Locate the cell with the specified text and output its [X, Y] center coordinate. 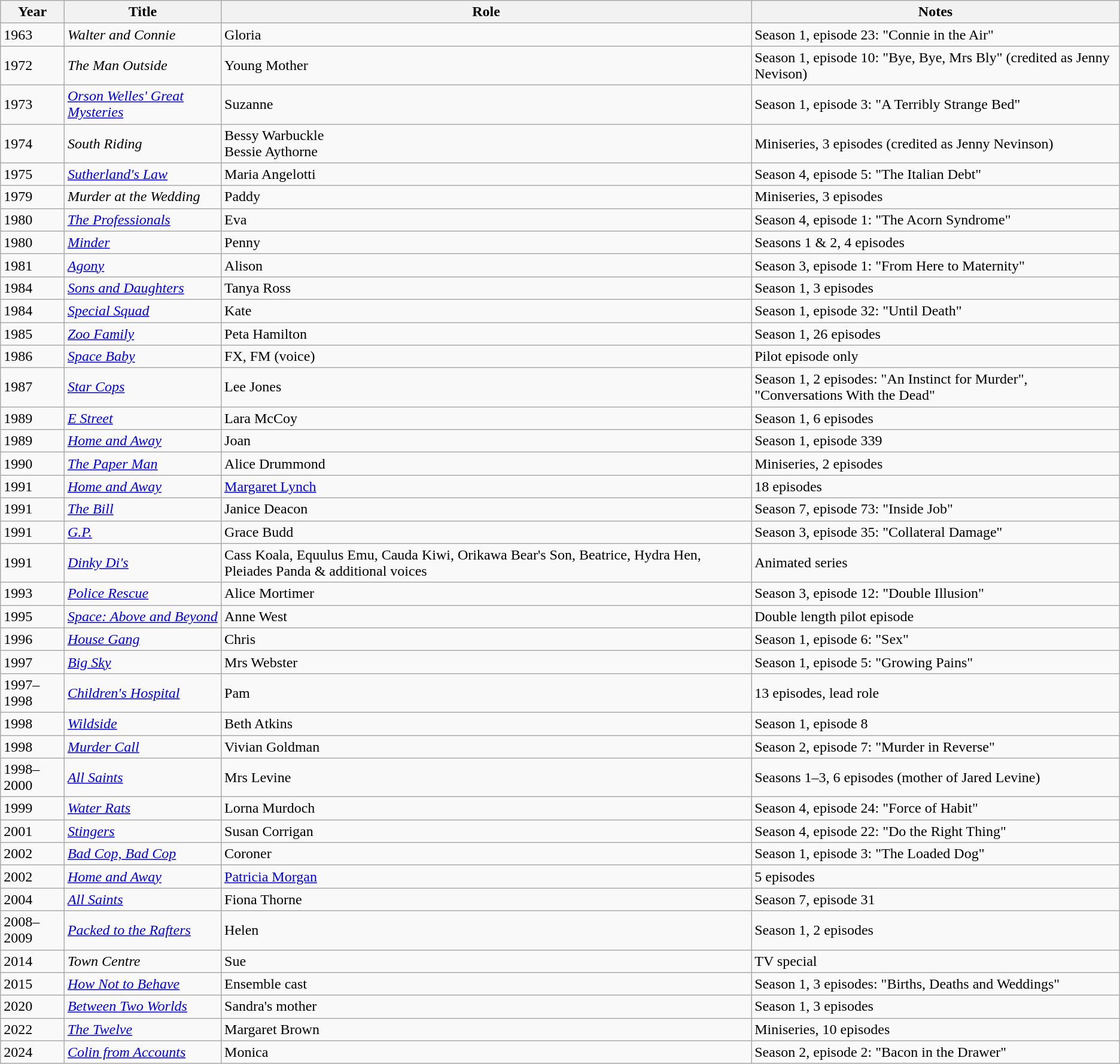
E Street [142, 418]
1975 [32, 174]
Police Rescue [142, 594]
Pam [486, 693]
Maria Angelotti [486, 174]
Mrs Webster [486, 662]
Wildside [142, 723]
Season 1, episode 6: "Sex" [936, 639]
FX, FM (voice) [486, 357]
1996 [32, 639]
Season 1, episode 5: "Growing Pains" [936, 662]
Sutherland's Law [142, 174]
Title [142, 12]
Anne West [486, 616]
Role [486, 12]
1993 [32, 594]
1997 [32, 662]
The Man Outside [142, 66]
The Twelve [142, 1029]
Town Centre [142, 961]
Coroner [486, 854]
Season 4, episode 24: "Force of Habit" [936, 808]
2008–2009 [32, 930]
Season 3, episode 35: "Collateral Damage" [936, 532]
Miniseries, 2 episodes [936, 464]
Animated series [936, 563]
Packed to the Rafters [142, 930]
Beth Atkins [486, 723]
Cass Koala, Equulus Emu, Cauda Kiwi, Orikawa Bear's Son, Beatrice, Hydra Hen, Pleiades Panda & additional voices [486, 563]
Susan Corrigan [486, 831]
Lee Jones [486, 388]
Kate [486, 311]
Eva [486, 220]
Season 1, episode 3: "A Terribly Strange Bed" [936, 104]
2001 [32, 831]
Season 3, episode 1: "From Here to Maternity" [936, 265]
Space Baby [142, 357]
1995 [32, 616]
Young Mother [486, 66]
1981 [32, 265]
The Paper Man [142, 464]
Miniseries, 3 episodes (credited as Jenny Nevinson) [936, 144]
Season 4, episode 22: "Do the Right Thing" [936, 831]
Season 1, 3 episodes: "Births, Deaths and Weddings" [936, 984]
2022 [32, 1029]
Alice Drummond [486, 464]
Bessy WarbuckleBessie Aythorne [486, 144]
2015 [32, 984]
Janice Deacon [486, 509]
1999 [32, 808]
The Professionals [142, 220]
Vivian Goldman [486, 746]
The Bill [142, 509]
Special Squad [142, 311]
Children's Hospital [142, 693]
Tanya Ross [486, 288]
Season 1, episode 23: "Connie in the Air" [936, 35]
Margaret Lynch [486, 487]
Between Two Worlds [142, 1007]
Pilot episode only [936, 357]
Star Cops [142, 388]
Lara McCoy [486, 418]
2014 [32, 961]
Orson Welles' Great Mysteries [142, 104]
Paddy [486, 197]
Colin from Accounts [142, 1052]
Patricia Morgan [486, 877]
1987 [32, 388]
Peta Hamilton [486, 333]
Mrs Levine [486, 778]
1998–2000 [32, 778]
Season 3, episode 12: "Double Illusion" [936, 594]
Minder [142, 242]
Season 1, 26 episodes [936, 333]
South Riding [142, 144]
2024 [32, 1052]
Double length pilot episode [936, 616]
Season 1, episode 10: "Bye, Bye, Mrs Bly" (credited as Jenny Nevison) [936, 66]
Season 1, 2 episodes [936, 930]
Margaret Brown [486, 1029]
Notes [936, 12]
How Not to Behave [142, 984]
Murder Call [142, 746]
18 episodes [936, 487]
1972 [32, 66]
Dinky Di's [142, 563]
2020 [32, 1007]
G.P. [142, 532]
Big Sky [142, 662]
Season 4, episode 1: "The Acorn Syndrome" [936, 220]
Bad Cop, Bad Cop [142, 854]
Year [32, 12]
Joan [486, 441]
Season 1, episode 32: "Until Death" [936, 311]
Season 2, episode 7: "Murder in Reverse" [936, 746]
Monica [486, 1052]
Miniseries, 3 episodes [936, 197]
Suzanne [486, 104]
Zoo Family [142, 333]
Season 1, 6 episodes [936, 418]
Seasons 1–3, 6 episodes (mother of Jared Levine) [936, 778]
Grace Budd [486, 532]
1985 [32, 333]
Ensemble cast [486, 984]
Agony [142, 265]
Space: Above and Beyond [142, 616]
Sue [486, 961]
Season 1, episode 339 [936, 441]
Sons and Daughters [142, 288]
Season 2, episode 2: "Bacon in the Drawer" [936, 1052]
Seasons 1 & 2, 4 episodes [936, 242]
Season 1, 2 episodes: "An Instinct for Murder", "Conversations With the Dead" [936, 388]
Alice Mortimer [486, 594]
Sandra's mother [486, 1007]
1963 [32, 35]
1990 [32, 464]
Lorna Murdoch [486, 808]
1973 [32, 104]
5 episodes [936, 877]
Season 7, episode 31 [936, 899]
Season 4, episode 5: "The Italian Debt" [936, 174]
Water Rats [142, 808]
Alison [486, 265]
Season 1, episode 8 [936, 723]
Miniseries, 10 episodes [936, 1029]
Chris [486, 639]
13 episodes, lead role [936, 693]
House Gang [142, 639]
Stingers [142, 831]
Penny [486, 242]
1986 [32, 357]
Season 1, episode 3: "The Loaded Dog" [936, 854]
Season 7, episode 73: "Inside Job" [936, 509]
2004 [32, 899]
1979 [32, 197]
1974 [32, 144]
Fiona Thorne [486, 899]
Walter and Connie [142, 35]
Murder at the Wedding [142, 197]
Helen [486, 930]
1997–1998 [32, 693]
TV special [936, 961]
Gloria [486, 35]
